Find where the given text appears and provide that cell's center as (X, Y) coordinate. 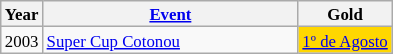
2003 (22, 40)
Event (171, 14)
Super Cup Cotonou (171, 40)
Year (22, 14)
Gold (345, 14)
1º de Agosto (345, 40)
